Return [x, y] of the center of cell containing provided text 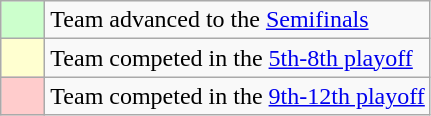
Team advanced to the Semifinals [238, 20]
Team competed in the 5th-8th playoff [238, 58]
Team competed in the 9th-12th playoff [238, 96]
